Locate the cell with the specified text and output its (x, y) center coordinate. 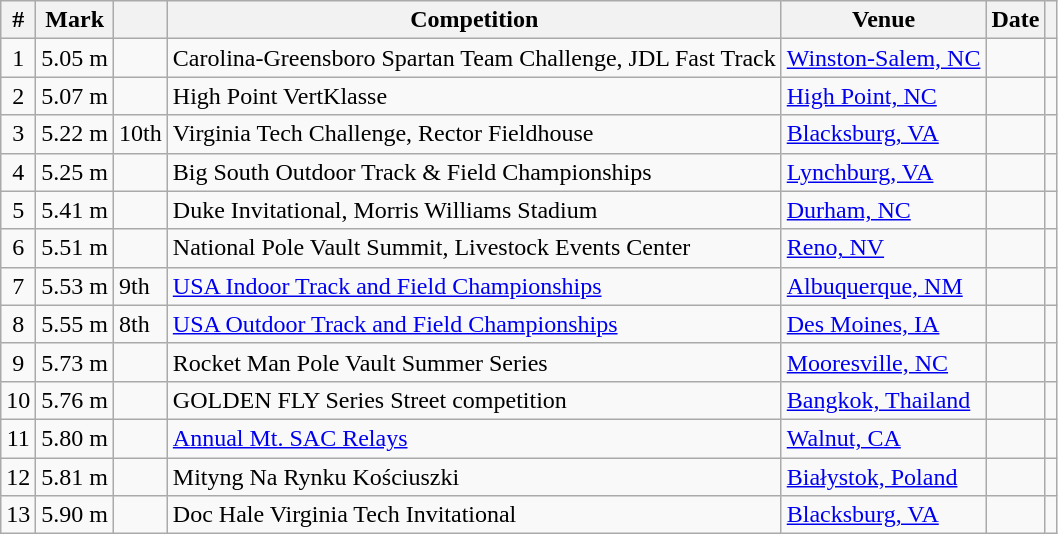
5.80 m (75, 438)
Date (1016, 20)
Virginia Tech Challenge, Rector Fieldhouse (474, 134)
High Point, NC (884, 96)
10th (141, 134)
3 (18, 134)
Winston-Salem, NC (884, 58)
7 (18, 286)
Big South Outdoor Track & Field Championships (474, 172)
Duke Invitational, Morris Williams Stadium (474, 210)
Lynchburg, VA (884, 172)
Des Moines, IA (884, 324)
Venue (884, 20)
Mooresville, NC (884, 362)
9th (141, 286)
# (18, 20)
National Pole Vault Summit, Livestock Events Center (474, 248)
Durham, NC (884, 210)
8th (141, 324)
5.55 m (75, 324)
5.76 m (75, 400)
6 (18, 248)
5.90 m (75, 515)
5 (18, 210)
Walnut, CA (884, 438)
USA Indoor Track and Field Championships (474, 286)
Bangkok, Thailand (884, 400)
Albuquerque, NM (884, 286)
5.81 m (75, 477)
Mityng Na Rynku Kościuszki (474, 477)
5.73 m (75, 362)
9 (18, 362)
5.07 m (75, 96)
5.25 m (75, 172)
GOLDEN FLY Series Street competition (474, 400)
Rocket Man Pole Vault Summer Series (474, 362)
10 (18, 400)
1 (18, 58)
Białystok, Poland (884, 477)
5.53 m (75, 286)
5.05 m (75, 58)
13 (18, 515)
Reno, NV (884, 248)
5.41 m (75, 210)
2 (18, 96)
Mark (75, 20)
Competition (474, 20)
11 (18, 438)
5.22 m (75, 134)
5.51 m (75, 248)
12 (18, 477)
Carolina-Greensboro Spartan Team Challenge, JDL Fast Track (474, 58)
4 (18, 172)
Annual Mt. SAC Relays (474, 438)
Doc Hale Virginia Tech Invitational (474, 515)
8 (18, 324)
USA Outdoor Track and Field Championships (474, 324)
High Point VertKlasse (474, 96)
